From the cell containing the given text, extract its center point as (x, y) coordinate. 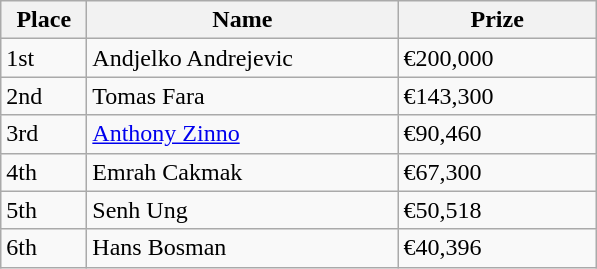
5th (44, 210)
€67,300 (498, 172)
Hans Bosman (242, 248)
3rd (44, 134)
6th (44, 248)
€90,460 (498, 134)
2nd (44, 96)
Anthony Zinno (242, 134)
1st (44, 58)
Name (242, 20)
€50,518 (498, 210)
Emrah Cakmak (242, 172)
€200,000 (498, 58)
Andjelko Andrejevic (242, 58)
Tomas Fara (242, 96)
Place (44, 20)
4th (44, 172)
€143,300 (498, 96)
Prize (498, 20)
Senh Ung (242, 210)
€40,396 (498, 248)
